Pinpoint the cell where the given text exists, returning its (X, Y) midpoint coordinate. 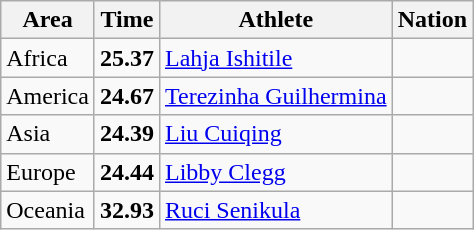
Europe (48, 172)
Ruci Senikula (276, 210)
Oceania (48, 210)
24.39 (126, 134)
Nation (432, 20)
24.44 (126, 172)
America (48, 96)
25.37 (126, 58)
Africa (48, 58)
Athlete (276, 20)
24.67 (126, 96)
Asia (48, 134)
32.93 (126, 210)
Area (48, 20)
Terezinha Guilhermina (276, 96)
Lahja Ishitile (276, 58)
Time (126, 20)
Libby Clegg (276, 172)
Liu Cuiqing (276, 134)
